Search for the cell housing the specified text and yield its [X, Y] center coordinate. 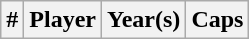
Year(s) [144, 20]
Caps [218, 20]
Player [63, 20]
# [12, 20]
